Identify which cell holds the provided text, then report its [x, y] central coordinate. 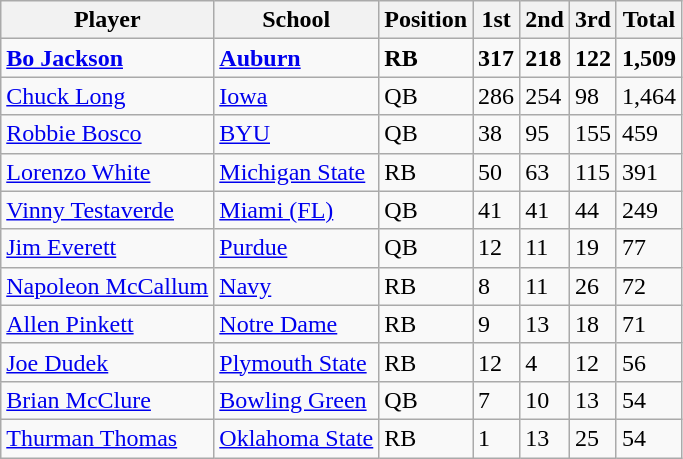
Auburn [296, 58]
26 [592, 286]
25 [592, 438]
72 [648, 286]
50 [496, 172]
122 [592, 58]
249 [648, 210]
115 [592, 172]
2nd [545, 20]
Brian McClure [108, 400]
218 [545, 58]
77 [648, 248]
School [296, 20]
Navy [296, 286]
Robbie Bosco [108, 134]
8 [496, 286]
38 [496, 134]
459 [648, 134]
Bo Jackson [108, 58]
Total [648, 20]
Lorenzo White [108, 172]
Allen Pinkett [108, 324]
Notre Dame [296, 324]
Vinny Testaverde [108, 210]
63 [545, 172]
44 [592, 210]
1 [496, 438]
98 [592, 96]
95 [545, 134]
Joe Dudek [108, 362]
Position [426, 20]
1st [496, 20]
Player [108, 20]
254 [545, 96]
Iowa [296, 96]
Plymouth State [296, 362]
1,509 [648, 58]
286 [496, 96]
Napoleon McCallum [108, 286]
56 [648, 362]
9 [496, 324]
317 [496, 58]
Bowling Green [296, 400]
18 [592, 324]
Oklahoma State [296, 438]
Michigan State [296, 172]
Purdue [296, 248]
1,464 [648, 96]
7 [496, 400]
391 [648, 172]
Chuck Long [108, 96]
3rd [592, 20]
10 [545, 400]
155 [592, 134]
Thurman Thomas [108, 438]
19 [592, 248]
Jim Everett [108, 248]
Miami (FL) [296, 210]
BYU [296, 134]
71 [648, 324]
4 [545, 362]
